Search for the cell housing the specified text and yield its (X, Y) center coordinate. 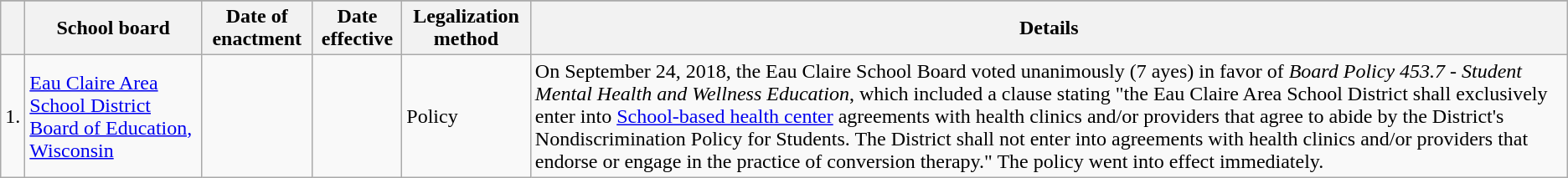
School board (114, 28)
Policy (467, 116)
Eau Claire Area School District Board of Education, Wisconsin (114, 116)
Date of enactment (256, 28)
Date effective (357, 28)
Details (1049, 28)
Legalization method (467, 28)
1. (13, 116)
